Search for the cell housing the specified text and yield its (X, Y) center coordinate. 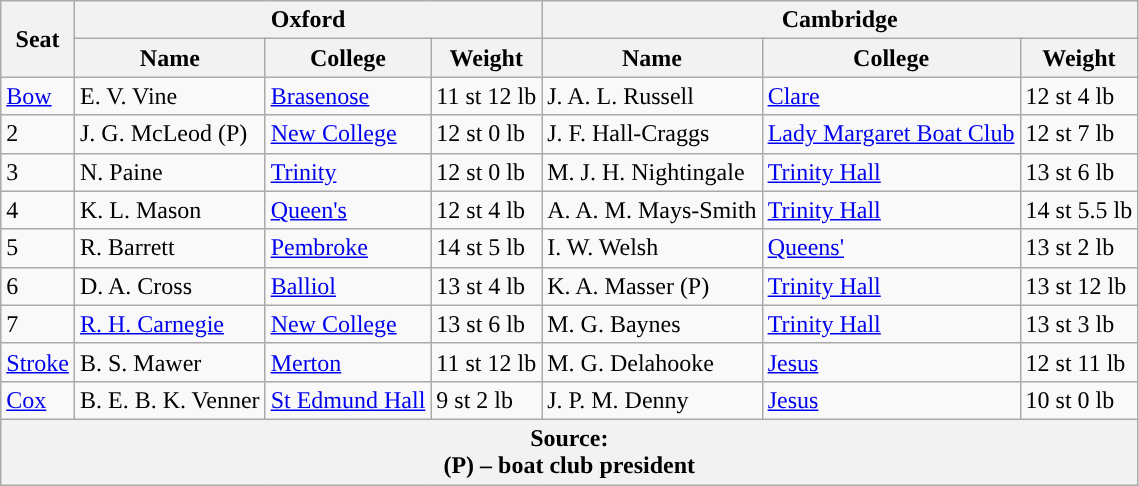
2 (38, 134)
Seat (38, 39)
13 st 4 lb (486, 286)
Cambridge (840, 20)
4 (38, 210)
14 st 5.5 lb (1079, 210)
Pembroke (348, 248)
R. Barrett (170, 248)
Lady Margaret Boat Club (891, 134)
Bow (38, 96)
N. Paine (170, 172)
Stroke (38, 362)
Source:(P) – boat club president (570, 452)
M. G. Delahooke (652, 362)
J. G. McLeod (P) (170, 134)
M. J. H. Nightingale (652, 172)
9 st 2 lb (486, 400)
Queens' (891, 248)
13 st 3 lb (1079, 324)
12 st 11 lb (1079, 362)
Oxford (308, 20)
13 st 12 lb (1079, 286)
14 st 5 lb (486, 248)
13 st 2 lb (1079, 248)
6 (38, 286)
D. A. Cross (170, 286)
Cox (38, 400)
5 (38, 248)
3 (38, 172)
J. F. Hall-Craggs (652, 134)
J. A. L. Russell (652, 96)
B. S. Mawer (170, 362)
K. A. Masser (P) (652, 286)
M. G. Baynes (652, 324)
Queen's (348, 210)
I. W. Welsh (652, 248)
7 (38, 324)
R. H. Carnegie (170, 324)
Balliol (348, 286)
B. E. B. K. Venner (170, 400)
J. P. M. Denny (652, 400)
10 st 0 lb (1079, 400)
St Edmund Hall (348, 400)
A. A. M. Mays-Smith (652, 210)
Clare (891, 96)
E. V. Vine (170, 96)
K. L. Mason (170, 210)
Brasenose (348, 96)
Trinity (348, 172)
12 st 7 lb (1079, 134)
Merton (348, 362)
